Identify which cell holds the provided text, then report its (x, y) central coordinate. 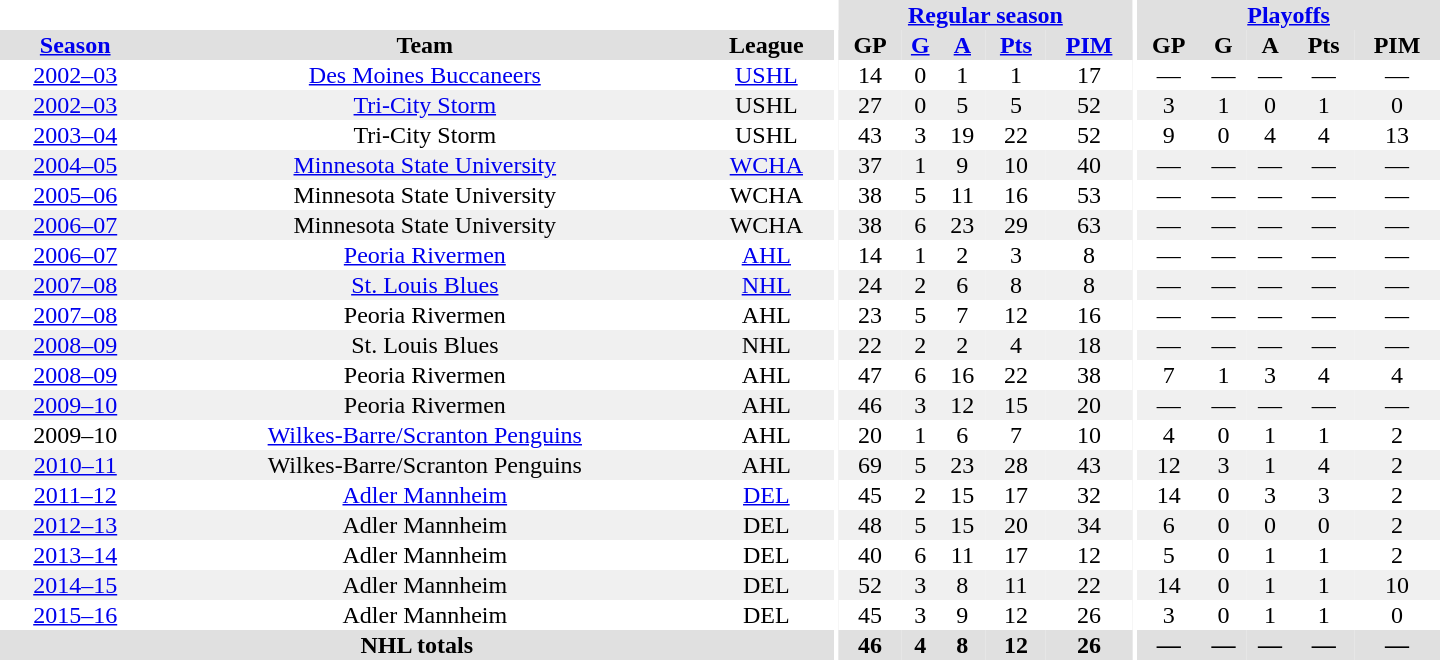
19 (962, 135)
Regular season (986, 15)
37 (870, 165)
League (766, 45)
2005–06 (75, 195)
69 (870, 465)
53 (1089, 195)
2012–13 (75, 525)
63 (1089, 225)
2011–12 (75, 495)
32 (1089, 495)
2015–16 (75, 615)
Team (424, 45)
24 (870, 285)
Playoffs (1288, 15)
48 (870, 525)
Season (75, 45)
13 (1397, 135)
Des Moines Buccaneers (424, 75)
2003–04 (75, 135)
47 (870, 375)
29 (1016, 225)
34 (1089, 525)
2013–14 (75, 555)
18 (1089, 345)
NHL totals (417, 645)
2010–11 (75, 465)
2004–05 (75, 165)
27 (870, 105)
28 (1016, 465)
2014–15 (75, 585)
